Pinpoint the cell where the given text exists, returning its [X, Y] midpoint coordinate. 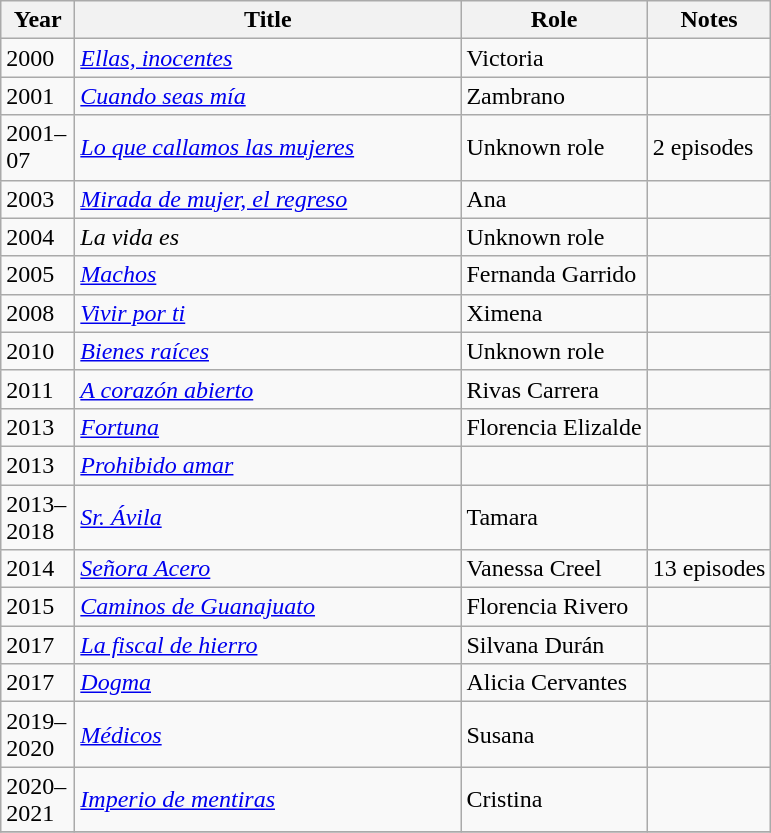
Fernanda Garrido [554, 275]
Prohibido amar [268, 465]
Dogma [268, 683]
2019–2020 [38, 734]
Silvana Durán [554, 645]
2004 [38, 237]
Sr. Ávila [268, 516]
13 episodes [709, 569]
Cristina [554, 800]
2000 [38, 58]
Cuando seas mía [268, 96]
2013–2018 [38, 516]
2010 [38, 351]
La vida es [268, 237]
Notes [709, 20]
Florencia Elizalde [554, 427]
Médicos [268, 734]
La fiscal de hierro [268, 645]
Vanessa Creel [554, 569]
Role [554, 20]
Caminos de Guanajuato [268, 607]
2011 [38, 389]
Florencia Rivero [554, 607]
Zambrano [554, 96]
2001 [38, 96]
2 episodes [709, 148]
Machos [268, 275]
Rivas Carrera [554, 389]
Lo que callamos las mujeres [268, 148]
Señora Acero [268, 569]
Mirada de mujer, el regreso [268, 199]
2005 [38, 275]
Year [38, 20]
Victoria [554, 58]
2015 [38, 607]
Fortuna [268, 427]
Tamara [554, 516]
Bienes raíces [268, 351]
2001–07 [38, 148]
Vivir por ti [268, 313]
Title [268, 20]
2014 [38, 569]
Imperio de mentiras [268, 800]
2020–2021 [38, 800]
Ana [554, 199]
Ellas, inocentes [268, 58]
Alicia Cervantes [554, 683]
A corazón abierto [268, 389]
Ximena [554, 313]
Susana [554, 734]
2008 [38, 313]
2003 [38, 199]
